Locate the cell with the specified text and output its [X, Y] center coordinate. 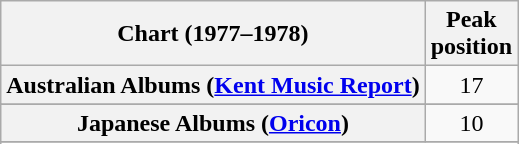
Peakposition [471, 34]
Australian Albums (Kent Music Report) [213, 85]
17 [471, 85]
Japanese Albums (Oricon) [213, 123]
10 [471, 123]
Chart (1977–1978) [213, 34]
